From the cell containing the given text, extract its center point as (x, y) coordinate. 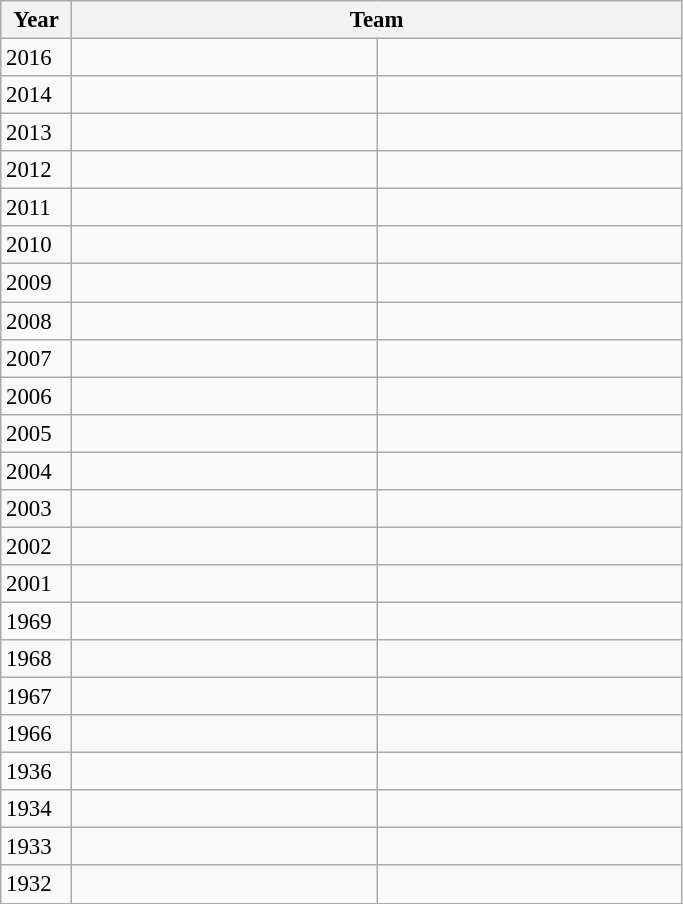
2006 (36, 396)
1967 (36, 697)
Team (376, 20)
2007 (36, 358)
1934 (36, 809)
2008 (36, 321)
2012 (36, 170)
2009 (36, 283)
1968 (36, 659)
2010 (36, 245)
1933 (36, 847)
1969 (36, 621)
2013 (36, 133)
2004 (36, 471)
1936 (36, 772)
2002 (36, 546)
2014 (36, 95)
1932 (36, 885)
2001 (36, 584)
1966 (36, 734)
2011 (36, 208)
Year (36, 20)
2003 (36, 509)
2016 (36, 58)
2005 (36, 433)
